From the cell containing the given text, extract its center point as [X, Y] coordinate. 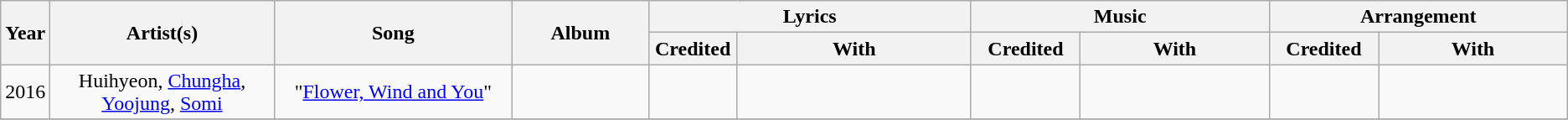
Song [393, 33]
Album [581, 33]
"Flower, Wind and You" [393, 92]
Music [1120, 17]
Lyrics [809, 17]
Huihyeon, Chungha, Yoojung, Somi [162, 92]
Arrangement [1418, 17]
Artist(s) [162, 33]
2016 [25, 92]
Year [25, 33]
